Scan for the cell matching the given text and deliver its (x, y) coordinate at center. 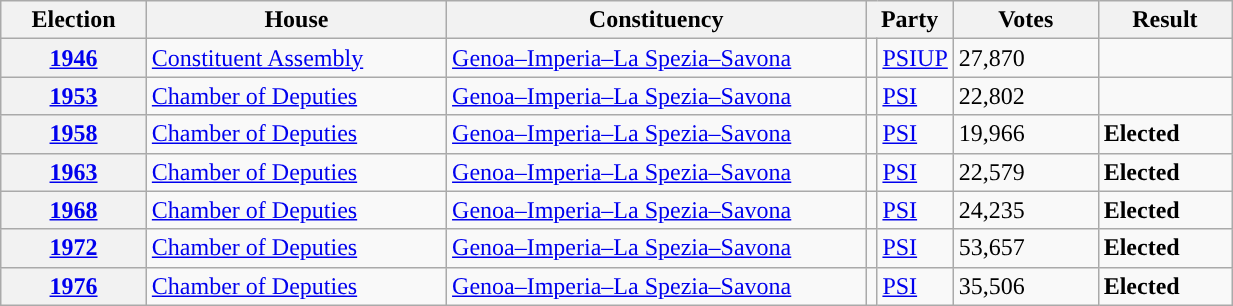
22,579 (1026, 172)
Votes (1026, 20)
Election (74, 20)
Result (1164, 20)
PSIUP (915, 58)
1972 (74, 248)
1968 (74, 210)
35,506 (1026, 286)
53,657 (1026, 248)
1946 (74, 58)
1953 (74, 96)
Party (910, 20)
House (296, 20)
24,235 (1026, 210)
1958 (74, 134)
19,966 (1026, 134)
Constituency (656, 20)
22,802 (1026, 96)
1963 (74, 172)
Constituent Assembly (296, 58)
1976 (74, 286)
27,870 (1026, 58)
